Capture the cell that displays the provided text and extract its [x, y] central coordinate. 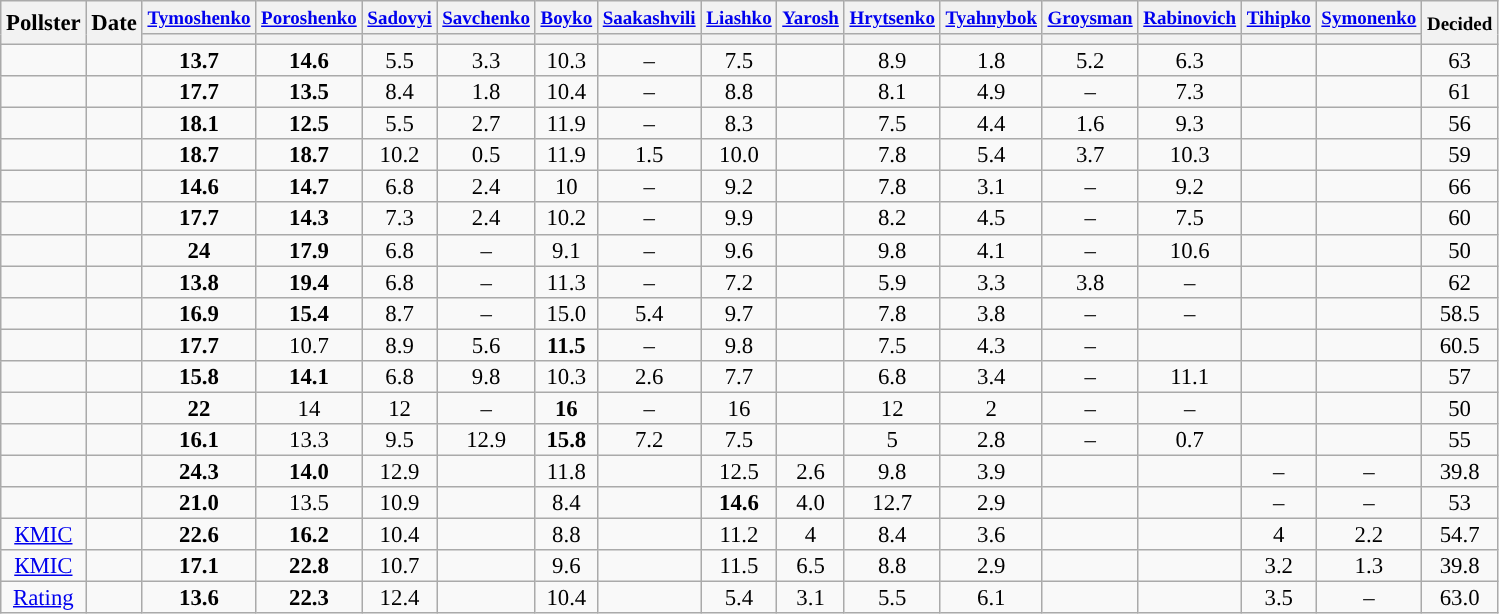
22.6 [199, 535]
Groysman [1090, 18]
62 [1460, 282]
16.1 [199, 440]
4.3 [991, 345]
Saakashvili [648, 18]
11.8 [566, 471]
Liashko [739, 18]
63.0 [1460, 598]
6.3 [1190, 61]
1.3 [1369, 566]
Pollster [44, 23]
Tyahnybok [991, 18]
Tihipko [1278, 18]
5.9 [892, 282]
5.2 [1090, 61]
13.8 [199, 282]
10.0 [739, 155]
14.7 [309, 187]
13.3 [309, 440]
22.8 [309, 566]
4.0 [810, 503]
11.1 [1190, 377]
13.6 [199, 598]
66 [1460, 187]
18.1 [199, 124]
6.1 [991, 598]
56 [1460, 124]
22.3 [309, 598]
9.9 [739, 219]
10.6 [1190, 250]
Boyko [566, 18]
15.0 [566, 313]
0.7 [1190, 440]
Savchenko [486, 18]
12.4 [400, 598]
Decided [1460, 23]
11.2 [739, 535]
17.1 [199, 566]
14.1 [309, 377]
53 [1460, 503]
9.5 [400, 440]
57 [1460, 377]
2 [991, 408]
9.1 [566, 250]
1.5 [648, 155]
8.3 [739, 124]
Tymoshenko [199, 18]
54.7 [1460, 535]
10.9 [400, 503]
14.3 [309, 219]
4.5 [991, 219]
Poroshenko [309, 18]
Rating [44, 598]
60 [1460, 219]
Rabinovich [1190, 18]
15.4 [309, 313]
12.7 [892, 503]
14 [309, 408]
19.4 [309, 282]
10 [566, 187]
3.4 [991, 377]
9.7 [739, 313]
59 [1460, 155]
13.7 [199, 61]
Sadovyi [400, 18]
17.9 [309, 250]
11.3 [566, 282]
3.2 [1278, 566]
4.9 [991, 92]
8.7 [400, 313]
Date [114, 23]
3.7 [1090, 155]
Symonenko [1369, 18]
55 [1460, 440]
61 [1460, 92]
5 [892, 440]
63 [1460, 61]
4.1 [991, 250]
21.0 [199, 503]
8.1 [892, 92]
14.0 [309, 471]
58.5 [1460, 313]
2.2 [1369, 535]
4.4 [991, 124]
5.6 [486, 345]
7.7 [739, 377]
8.2 [892, 219]
Hrytsenko [892, 18]
3.6 [991, 535]
3.5 [1278, 598]
2.7 [486, 124]
24 [199, 250]
24.3 [199, 471]
9.3 [1190, 124]
16.2 [309, 535]
0.5 [486, 155]
16.9 [199, 313]
2.8 [991, 440]
22 [199, 408]
6.5 [810, 566]
60.5 [1460, 345]
1.6 [1090, 124]
3.9 [991, 471]
Yarosh [810, 18]
